Locate the cell with the specified text and output its [X, Y] center coordinate. 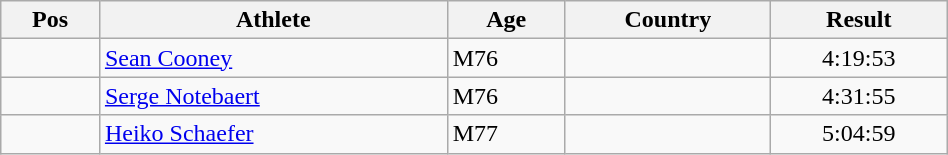
5:04:59 [858, 134]
Athlete [273, 20]
Pos [50, 20]
Result [858, 20]
Sean Cooney [273, 58]
Age [506, 20]
Country [668, 20]
Serge Notebaert [273, 96]
4:31:55 [858, 96]
Heiko Schaefer [273, 134]
4:19:53 [858, 58]
M77 [506, 134]
